Search for the cell housing the specified text and yield its [x, y] center coordinate. 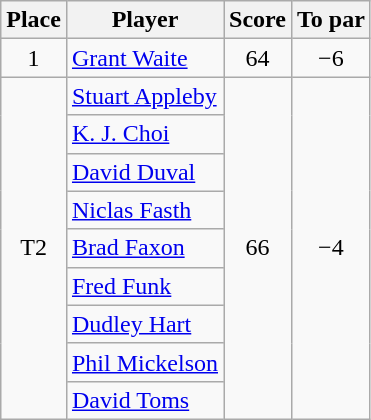
Stuart Appleby [144, 96]
Brad Faxon [144, 248]
1 [34, 58]
64 [258, 58]
−4 [330, 248]
Fred Funk [144, 286]
66 [258, 248]
Score [258, 20]
Niclas Fasth [144, 210]
David Duval [144, 172]
−6 [330, 58]
Grant Waite [144, 58]
K. J. Choi [144, 134]
T2 [34, 248]
Dudley Hart [144, 324]
David Toms [144, 400]
Phil Mickelson [144, 362]
Player [144, 20]
To par [330, 20]
Place [34, 20]
